Determine the [X, Y] coordinate at the center of the cell enclosing the given text.  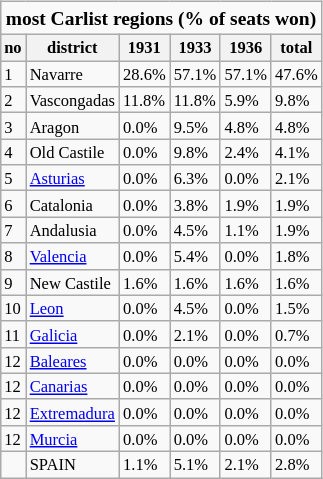
Murcia [72, 438]
2.4% [246, 152]
1 [13, 74]
5.1% [196, 465]
2.8% [296, 465]
5.9% [246, 100]
3.8% [196, 204]
Galicia [72, 334]
most Carlist regions (% of seats won) [161, 18]
Catalonia [72, 204]
5 [13, 178]
6.3% [196, 178]
Old Castile [72, 152]
8 [13, 256]
Valencia [72, 256]
0.7% [296, 334]
1933 [196, 48]
47.6% [296, 74]
2 [13, 100]
1936 [246, 48]
6 [13, 204]
Aragon [72, 126]
New Castile [72, 282]
1931 [144, 48]
Navarre [72, 74]
Andalusia [72, 230]
5.4% [196, 256]
Baleares [72, 360]
4.1% [296, 152]
Vascongadas [72, 100]
11 [13, 334]
4 [13, 152]
Leon [72, 308]
1.8% [296, 256]
no [13, 48]
total [296, 48]
9 [13, 282]
SPAIN [72, 465]
Asturias [72, 178]
7 [13, 230]
10 [13, 308]
9.5% [196, 126]
3 [13, 126]
Extremadura [72, 412]
district [72, 48]
1.5% [296, 308]
28.6% [144, 74]
Canarias [72, 386]
